Extract the [x, y] coordinate from the center of the cell holding the provided text.  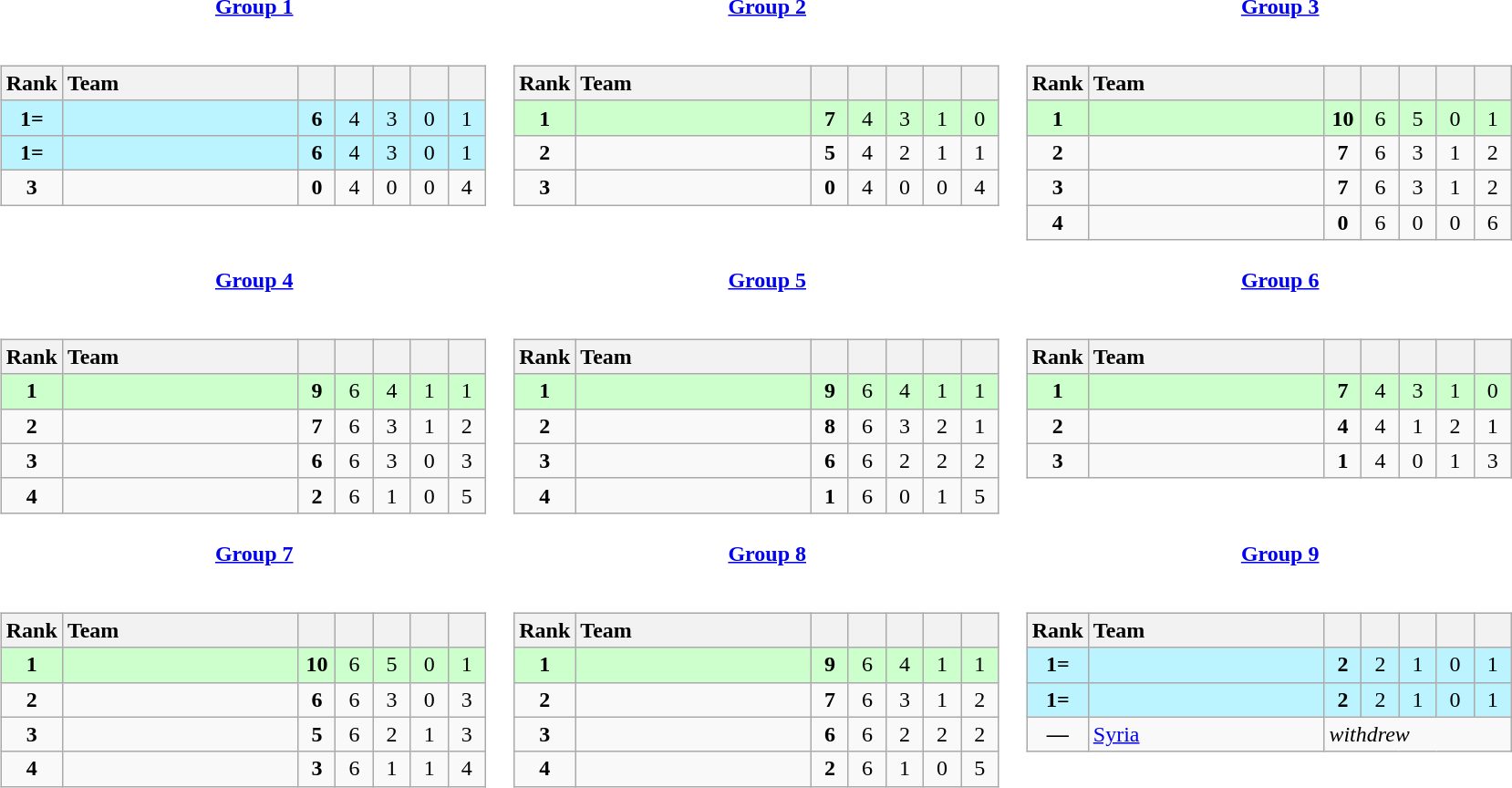
— [1058, 734]
8 [830, 426]
withdrew [1417, 734]
Syria [1206, 734]
Group 5 Rank Team 1 9 6 4 1 1 2 8 6 3 2 1 3 6 6 2 2 2 4 1 6 0 1 5 [766, 401]
